Search for the cell housing the specified text and yield its [X, Y] center coordinate. 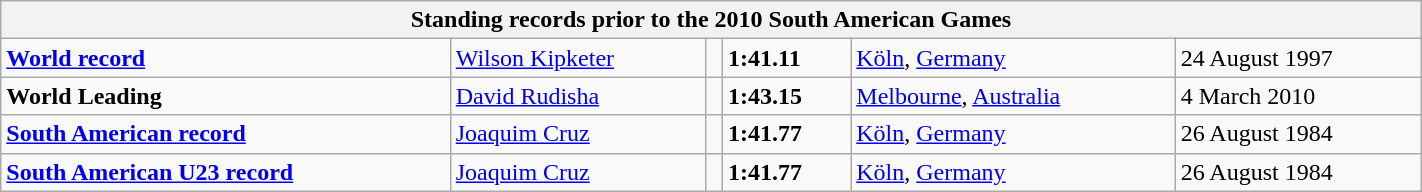
South American record [226, 134]
Wilson Kipketer [578, 58]
World record [226, 58]
1:43.15 [786, 96]
24 August 1997 [1298, 58]
Standing records prior to the 2010 South American Games [711, 20]
David Rudisha [578, 96]
Melbourne, Australia [1013, 96]
4 March 2010 [1298, 96]
1:41.11 [786, 58]
South American U23 record [226, 172]
World Leading [226, 96]
